Provide the [X, Y] coordinate of the cell's center where the given text is located.  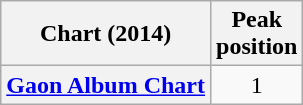
1 [257, 85]
Chart (2014) [106, 34]
Gaon Album Chart [106, 85]
Peakposition [257, 34]
